For the text-containing cell, return its midpoint in [x, y] coordinate format. 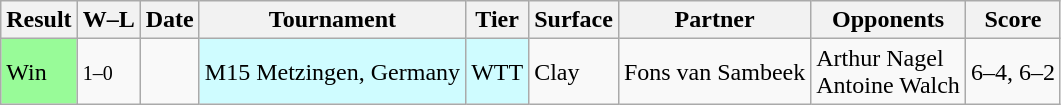
Tier [498, 20]
Tournament [332, 20]
WTT [498, 72]
1–0 [108, 72]
Score [1012, 20]
Fons van Sambeek [714, 72]
Surface [574, 20]
Win [39, 72]
M15 Metzingen, Germany [332, 72]
W–L [108, 20]
Opponents [888, 20]
Partner [714, 20]
Arthur Nagel Antoine Walch [888, 72]
Result [39, 20]
Date [170, 20]
6–4, 6–2 [1012, 72]
Clay [574, 72]
